Extract the (x, y) coordinate from the center of the cell holding the provided text.  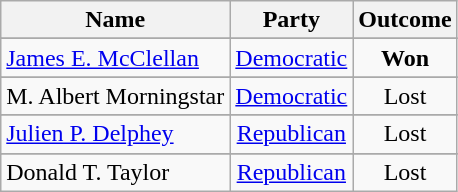
M. Albert Morningstar (116, 96)
Party (292, 20)
James E. McClellan (116, 58)
Won (405, 58)
Donald T. Taylor (116, 172)
Name (116, 20)
Outcome (405, 20)
Julien P. Delphey (116, 134)
